Return the (X, Y) coordinate for the center point of the cell that contains the specified text.  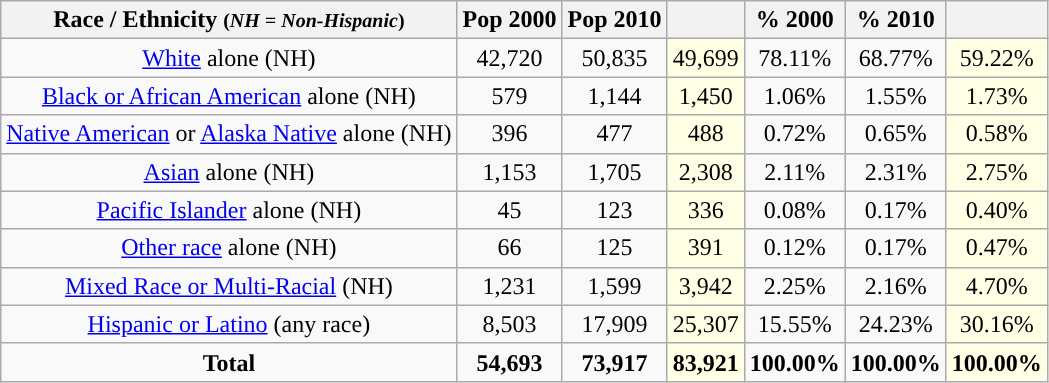
4.70% (996, 286)
Black or African American alone (NH) (229, 96)
488 (706, 134)
Pop 2010 (614, 20)
2.16% (896, 286)
49,699 (706, 58)
% 2010 (896, 20)
2.11% (794, 172)
1,450 (706, 96)
123 (614, 210)
59.22% (996, 58)
83,921 (706, 362)
579 (510, 96)
0.08% (794, 210)
1.06% (794, 96)
24.23% (896, 324)
Mixed Race or Multi-Racial (NH) (229, 286)
% 2000 (794, 20)
Race / Ethnicity (NH = Non-Hispanic) (229, 20)
0.58% (996, 134)
15.55% (794, 324)
Other race alone (NH) (229, 248)
0.12% (794, 248)
0.47% (996, 248)
Native American or Alaska Native alone (NH) (229, 134)
54,693 (510, 362)
50,835 (614, 58)
0.40% (996, 210)
2.25% (794, 286)
125 (614, 248)
8,503 (510, 324)
2,308 (706, 172)
396 (510, 134)
Pop 2000 (510, 20)
42,720 (510, 58)
30.16% (996, 324)
2.31% (896, 172)
477 (614, 134)
78.11% (794, 58)
1,599 (614, 286)
3,942 (706, 286)
66 (510, 248)
0.65% (896, 134)
391 (706, 248)
336 (706, 210)
Pacific Islander alone (NH) (229, 210)
White alone (NH) (229, 58)
1,144 (614, 96)
1,153 (510, 172)
Hispanic or Latino (any race) (229, 324)
1.73% (996, 96)
Asian alone (NH) (229, 172)
45 (510, 210)
68.77% (896, 58)
Total (229, 362)
1,231 (510, 286)
25,307 (706, 324)
73,917 (614, 362)
17,909 (614, 324)
0.72% (794, 134)
1.55% (896, 96)
1,705 (614, 172)
2.75% (996, 172)
